Return (X, Y) of the center of cell containing provided text 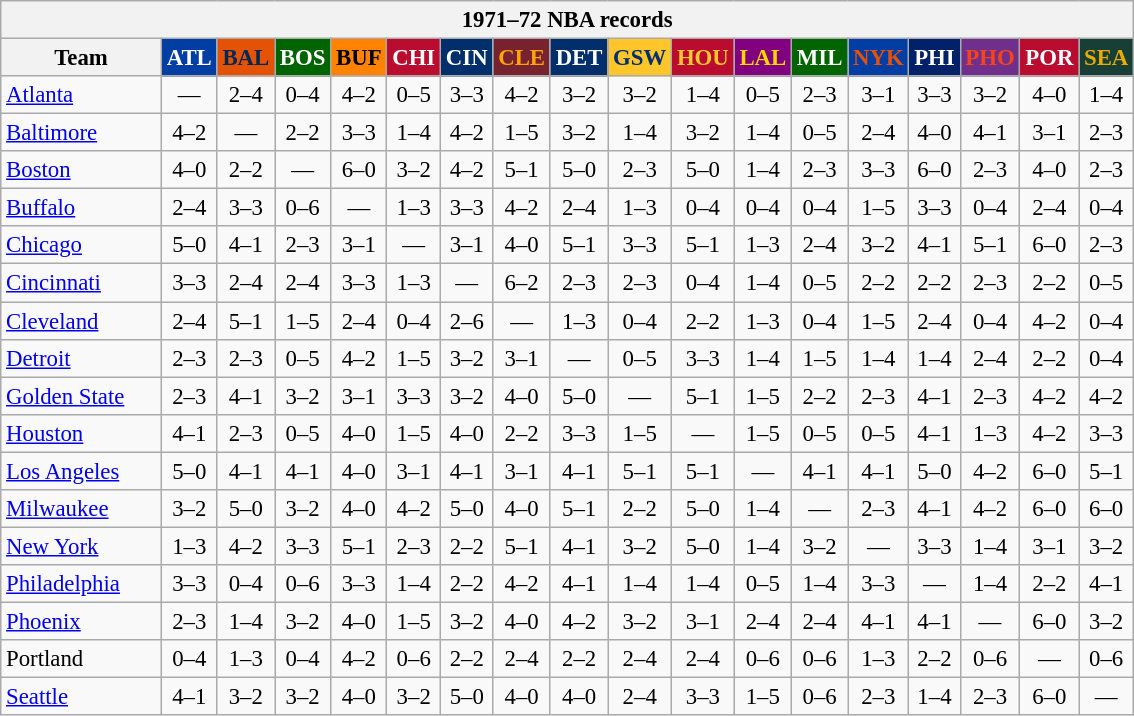
DET (578, 58)
Portland (82, 659)
BAL (246, 58)
LAL (762, 58)
6–2 (522, 283)
SEA (1106, 58)
Los Angeles (82, 471)
POR (1050, 58)
New York (82, 546)
CHI (414, 58)
NYK (878, 58)
GSW (640, 58)
Milwaukee (82, 509)
BUF (359, 58)
ATL (189, 58)
Baltimore (82, 133)
Detroit (82, 358)
Atlanta (82, 95)
Boston (82, 170)
Cleveland (82, 321)
Phoenix (82, 621)
Team (82, 58)
BOS (303, 58)
Chicago (82, 245)
Buffalo (82, 208)
PHO (990, 58)
Houston (82, 433)
1971–72 NBA records (568, 20)
2–6 (467, 321)
Philadelphia (82, 584)
Seattle (82, 697)
CIN (467, 58)
PHI (934, 58)
HOU (704, 58)
CLE (522, 58)
Golden State (82, 396)
Cincinnati (82, 283)
MIL (820, 58)
